Extract the [x, y] coordinate from the center of the cell holding the provided text.  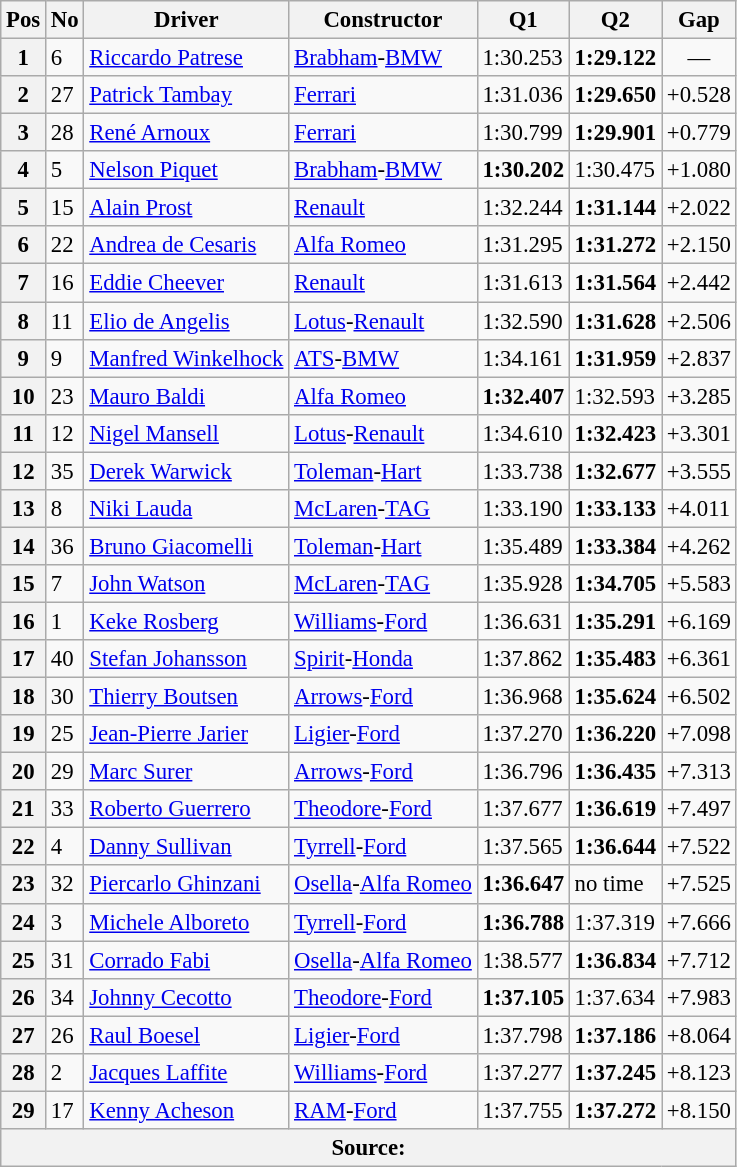
+0.779 [700, 133]
+7.983 [700, 997]
35 [65, 471]
+1.080 [700, 170]
1:32.407 [523, 396]
36 [65, 546]
1:37.634 [615, 997]
1:33.384 [615, 546]
21 [24, 809]
+4.011 [700, 509]
1:33.133 [615, 509]
1:37.755 [523, 1110]
Pos [24, 20]
Piercarlo Ghinzani [186, 885]
Bruno Giacomelli [186, 546]
Constructor [383, 20]
no time [615, 885]
14 [24, 546]
Keke Rosberg [186, 621]
32 [65, 885]
31 [65, 960]
Jean-Pierre Jarier [186, 734]
+2.837 [700, 358]
Q1 [523, 20]
No [65, 20]
1:34.705 [615, 584]
1:36.788 [523, 922]
1:37.677 [523, 809]
Kenny Acheson [186, 1110]
1:35.291 [615, 621]
+7.497 [700, 809]
1:37.245 [615, 1073]
+3.301 [700, 433]
Patrick Tambay [186, 95]
+5.583 [700, 584]
1:30.799 [523, 133]
1:29.650 [615, 95]
1:33.190 [523, 509]
20 [24, 772]
+7.712 [700, 960]
1:36.619 [615, 809]
1:37.319 [615, 922]
1:36.631 [523, 621]
+8.150 [700, 1110]
Riccardo Patrese [186, 58]
Stefan Johansson [186, 659]
1:38.577 [523, 960]
+6.361 [700, 659]
Marc Surer [186, 772]
1:37.277 [523, 1073]
Mauro Baldi [186, 396]
Johnny Cecotto [186, 997]
Driver [186, 20]
33 [65, 809]
+7.522 [700, 847]
1:37.105 [523, 997]
1:37.862 [523, 659]
1:31.295 [523, 245]
Niki Lauda [186, 509]
1:29.122 [615, 58]
1:34.610 [523, 433]
+7.666 [700, 922]
Gap [700, 20]
+3.285 [700, 396]
10 [24, 396]
40 [65, 659]
1:31.959 [615, 358]
1:30.253 [523, 58]
1:32.593 [615, 396]
1:31.613 [523, 283]
John Watson [186, 584]
+2.506 [700, 321]
Roberto Guerrero [186, 809]
+6.502 [700, 697]
13 [24, 509]
1:37.186 [615, 1035]
1:30.475 [615, 170]
1:37.565 [523, 847]
1:31.564 [615, 283]
1:32.590 [523, 321]
1:31.144 [615, 208]
1:31.628 [615, 321]
1:36.968 [523, 697]
Jacques Laffite [186, 1073]
+8.123 [700, 1073]
1:33.738 [523, 471]
+2.150 [700, 245]
Derek Warwick [186, 471]
René Arnoux [186, 133]
30 [65, 697]
Michele Alboreto [186, 922]
1:35.624 [615, 697]
1:31.036 [523, 95]
1:36.834 [615, 960]
Thierry Boutsen [186, 697]
1:37.798 [523, 1035]
+2.022 [700, 208]
Andrea de Cesaris [186, 245]
1:35.489 [523, 546]
+2.442 [700, 283]
1:37.272 [615, 1110]
+0.528 [700, 95]
Nelson Piquet [186, 170]
1:36.220 [615, 734]
Elio de Angelis [186, 321]
34 [65, 997]
19 [24, 734]
+6.169 [700, 621]
Q2 [615, 20]
ATS-BMW [383, 358]
+8.064 [700, 1035]
+3.555 [700, 471]
1:34.161 [523, 358]
1:37.270 [523, 734]
1:29.901 [615, 133]
1:35.928 [523, 584]
24 [24, 922]
1:36.644 [615, 847]
1:36.435 [615, 772]
Source: [369, 1148]
1:35.483 [615, 659]
+4.262 [700, 546]
Eddie Cheever [186, 283]
1:32.244 [523, 208]
1:31.272 [615, 245]
1:30.202 [523, 170]
+7.525 [700, 885]
Spirit-Honda [383, 659]
— [700, 58]
1:32.423 [615, 433]
+7.313 [700, 772]
1:32.677 [615, 471]
Nigel Mansell [186, 433]
+7.098 [700, 734]
Danny Sullivan [186, 847]
18 [24, 697]
Manfred Winkelhock [186, 358]
1:36.796 [523, 772]
Raul Boesel [186, 1035]
Corrado Fabi [186, 960]
RAM-Ford [383, 1110]
Alain Prost [186, 208]
1:36.647 [523, 885]
